Identify which cell holds the provided text, then report its (x, y) central coordinate. 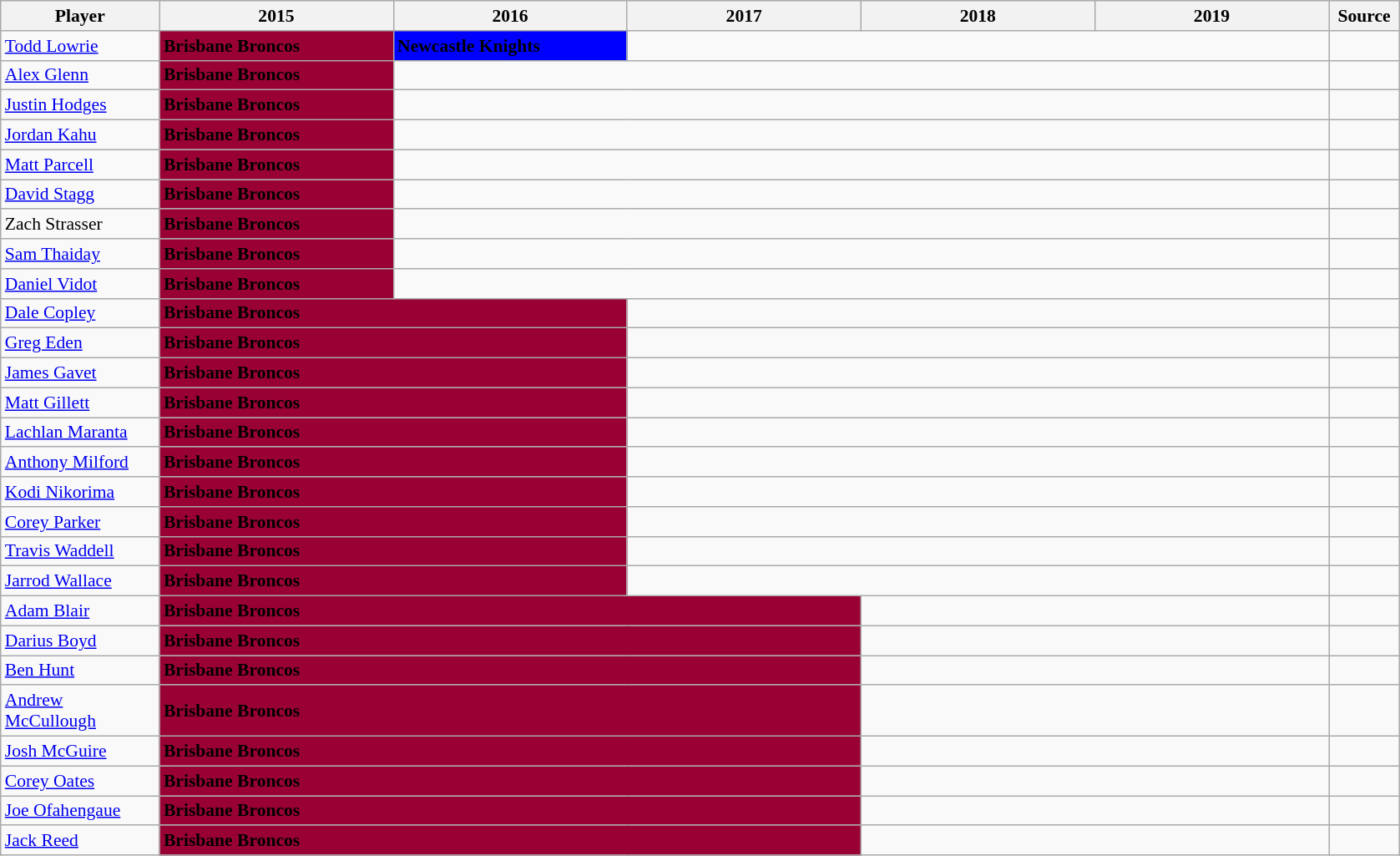
Player (80, 16)
Jack Reed (80, 841)
Dale Copley (80, 313)
Lachlan Maranta (80, 433)
Josh McGuire (80, 752)
Daniel Vidot (80, 284)
Adam Blair (80, 611)
Jordan Kahu (80, 135)
Matt Gillett (80, 403)
James Gavet (80, 373)
Todd Lowrie (80, 46)
Corey Oates (80, 781)
Ben Hunt (80, 671)
Greg Eden (80, 343)
Darius Boyd (80, 641)
2019 (1211, 16)
Kodi Nikorima (80, 492)
2016 (510, 16)
Alex Glenn (80, 75)
Newcastle Knights (510, 46)
Travis Waddell (80, 551)
Joe Ofahengaue (80, 811)
2015 (276, 16)
Sam Thaiday (80, 254)
Andrew McCullough (80, 712)
Jarrod Wallace (80, 581)
2017 (744, 16)
Anthony Milford (80, 463)
Source (1364, 16)
Corey Parker (80, 522)
Justin Hodges (80, 105)
2018 (978, 16)
Matt Parcell (80, 165)
David Stagg (80, 195)
Zach Strasser (80, 225)
